Scan for the cell matching the given text and deliver its (x, y) coordinate at center. 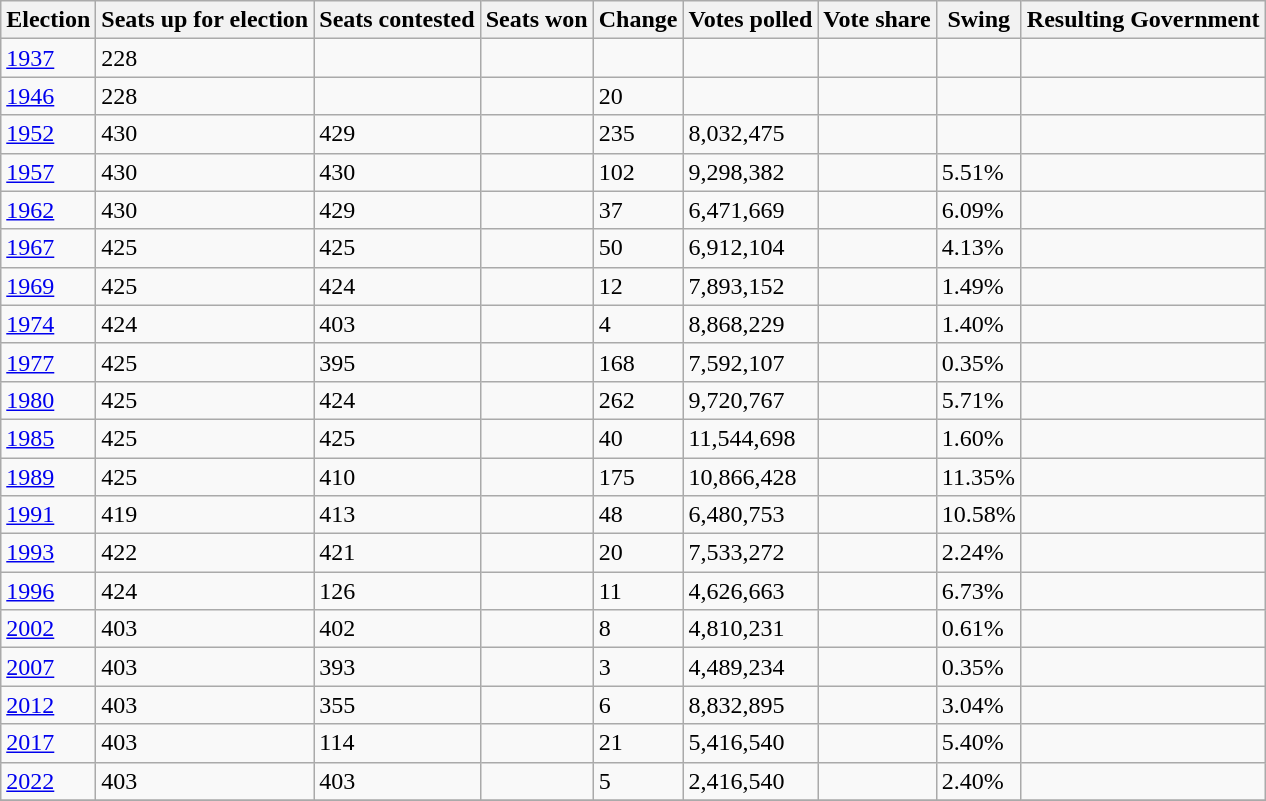
1977 (48, 362)
1.40% (978, 324)
6.09% (978, 210)
Election (48, 20)
235 (638, 134)
114 (397, 743)
421 (397, 553)
0.61% (978, 629)
175 (638, 477)
11.35% (978, 477)
1.49% (978, 286)
2,416,540 (750, 781)
1946 (48, 96)
Change (638, 20)
12 (638, 286)
8,832,895 (750, 705)
6,912,104 (750, 248)
4 (638, 324)
422 (205, 553)
102 (638, 172)
419 (205, 515)
126 (397, 591)
4,626,663 (750, 591)
5,416,540 (750, 743)
3.04% (978, 705)
Seats won (536, 20)
7,893,152 (750, 286)
393 (397, 667)
1969 (48, 286)
395 (397, 362)
5.40% (978, 743)
3 (638, 667)
2.40% (978, 781)
1962 (48, 210)
Seats contested (397, 20)
1993 (48, 553)
2012 (48, 705)
4,810,231 (750, 629)
Votes polled (750, 20)
7,592,107 (750, 362)
7,533,272 (750, 553)
Resulting Government (1143, 20)
8,868,229 (750, 324)
1989 (48, 477)
1980 (48, 400)
37 (638, 210)
6.73% (978, 591)
50 (638, 248)
Vote share (877, 20)
11,544,698 (750, 438)
6,480,753 (750, 515)
48 (638, 515)
402 (397, 629)
2017 (48, 743)
11 (638, 591)
Seats up for election (205, 20)
168 (638, 362)
1967 (48, 248)
2.24% (978, 553)
4.13% (978, 248)
1991 (48, 515)
21 (638, 743)
8,032,475 (750, 134)
2007 (48, 667)
10,866,428 (750, 477)
6,471,669 (750, 210)
8 (638, 629)
40 (638, 438)
2002 (48, 629)
2022 (48, 781)
410 (397, 477)
9,720,767 (750, 400)
5.51% (978, 172)
4,489,234 (750, 667)
6 (638, 705)
1974 (48, 324)
413 (397, 515)
262 (638, 400)
9,298,382 (750, 172)
1.60% (978, 438)
1996 (48, 591)
355 (397, 705)
1985 (48, 438)
Swing (978, 20)
5 (638, 781)
1957 (48, 172)
5.71% (978, 400)
1937 (48, 58)
1952 (48, 134)
10.58% (978, 515)
